Search for the cell housing the specified text and yield its [x, y] center coordinate. 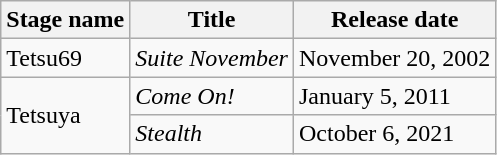
Come On! [212, 96]
November 20, 2002 [394, 58]
January 5, 2011 [394, 96]
October 6, 2021 [394, 134]
Tetsuya [66, 115]
Release date [394, 20]
Title [212, 20]
Stealth [212, 134]
Tetsu69 [66, 58]
Stage name [66, 20]
Suite November [212, 58]
